Scan for the cell matching the given text and deliver its (X, Y) coordinate at center. 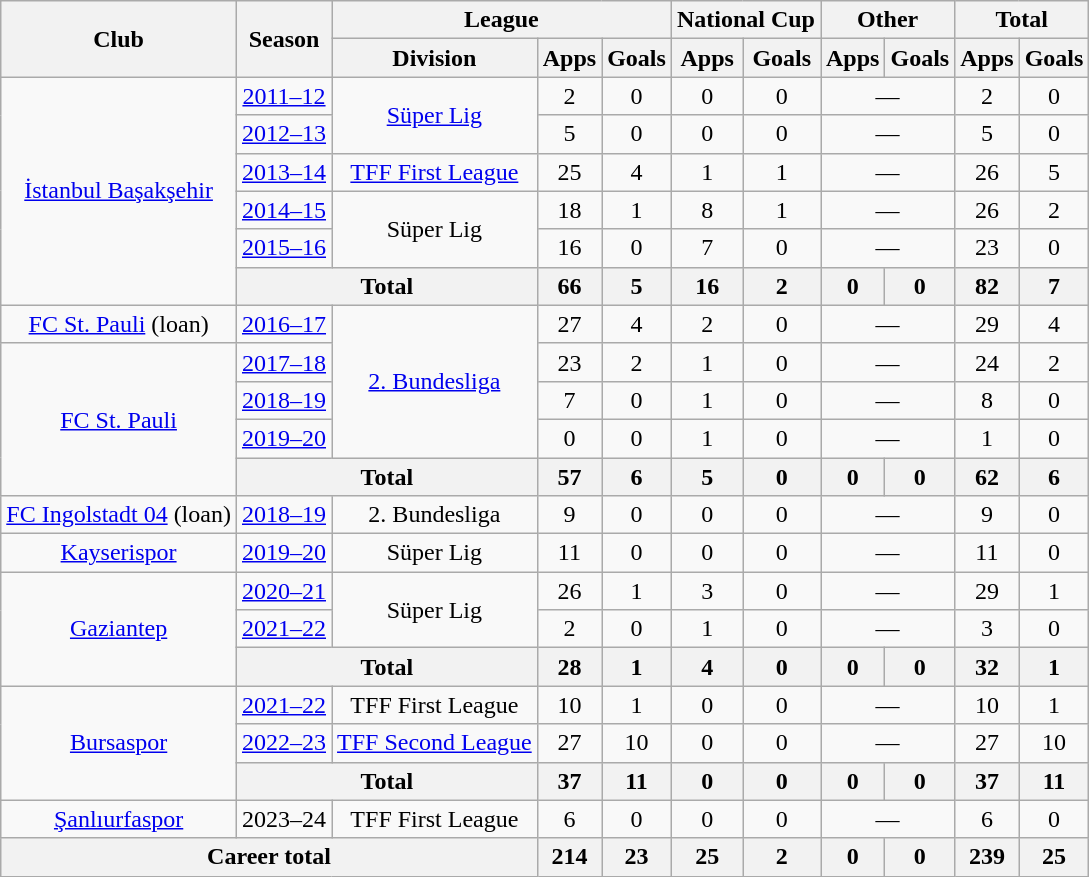
2013–14 (284, 172)
Career total (269, 857)
18 (569, 210)
Bursaspor (119, 743)
League (502, 20)
239 (987, 857)
2016–17 (284, 324)
Gaziantep (119, 629)
2023–24 (284, 819)
Club (119, 39)
82 (987, 286)
Kayserispor (119, 553)
28 (569, 667)
National Cup (746, 20)
Other (887, 20)
2014–15 (284, 210)
62 (987, 477)
2011–12 (284, 96)
214 (569, 857)
2015–16 (284, 248)
66 (569, 286)
57 (569, 477)
İstanbul Başakşehir (119, 191)
2022–23 (284, 743)
32 (987, 667)
FC St. Pauli (loan) (119, 324)
24 (987, 362)
2017–18 (284, 362)
Şanlıurfaspor (119, 819)
Division (435, 58)
TFF Second League (435, 743)
2020–21 (284, 591)
Season (284, 39)
FC St. Pauli (119, 419)
FC Ingolstadt 04 (loan) (119, 515)
2012–13 (284, 134)
